Find where the given text appears and provide that cell's center as [X, Y] coordinate. 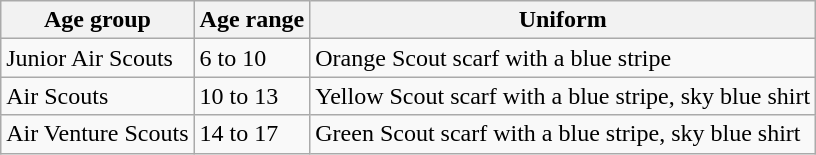
14 to 17 [252, 134]
Air Scouts [98, 96]
Green Scout scarf with a blue stripe, sky blue shirt [563, 134]
Orange Scout scarf with a blue stripe [563, 58]
6 to 10 [252, 58]
Air Venture Scouts [98, 134]
Junior Air Scouts [98, 58]
Age range [252, 20]
Uniform [563, 20]
Yellow Scout scarf with a blue stripe, sky blue shirt [563, 96]
Age group [98, 20]
10 to 13 [252, 96]
